Output the [X, Y] coordinate of the center of the cell containing the given text.  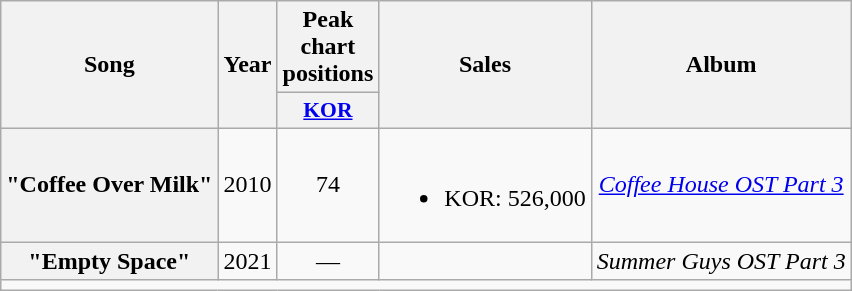
Year [248, 65]
"Empty Space" [110, 261]
Peak chart positions [328, 47]
"Coffee Over Milk" [110, 184]
2021 [248, 261]
— [328, 261]
2010 [248, 184]
74 [328, 184]
Sales [485, 65]
Summer Guys OST Part 3 [721, 261]
Coffee House OST Part 3 [721, 184]
Album [721, 65]
KOR: 526,000 [485, 184]
Song [110, 65]
KOR [328, 111]
